Return (X, Y) of the center of cell containing provided text 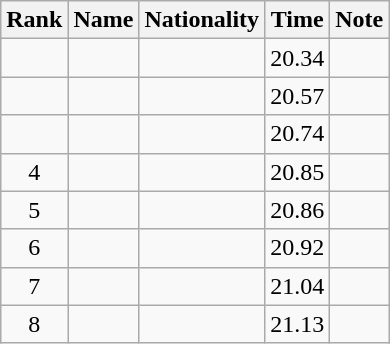
20.34 (298, 58)
4 (34, 172)
8 (34, 324)
5 (34, 210)
Rank (34, 20)
20.92 (298, 248)
21.13 (298, 324)
Note (360, 20)
Name (104, 20)
20.86 (298, 210)
Nationality (202, 20)
7 (34, 286)
20.57 (298, 96)
20.74 (298, 134)
6 (34, 248)
Time (298, 20)
20.85 (298, 172)
21.04 (298, 286)
